For the text-containing cell, return its midpoint in [x, y] coordinate format. 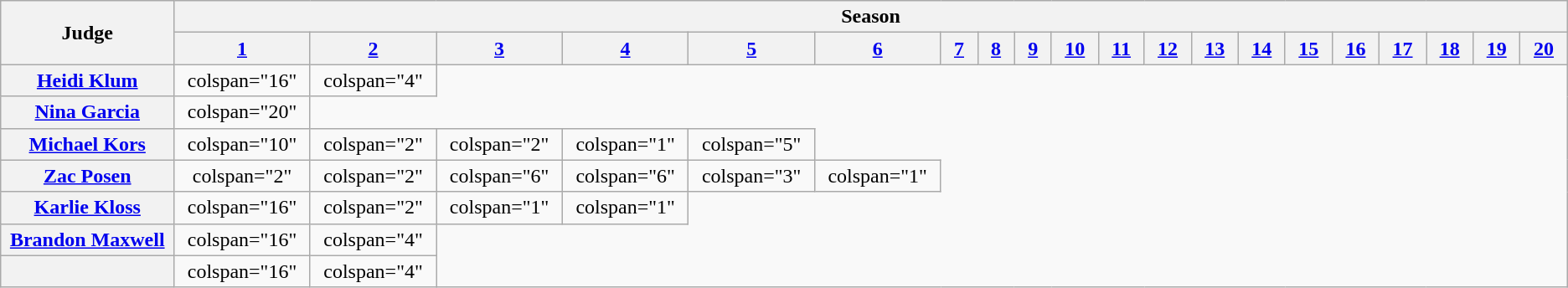
Brandon Maxwell [87, 239]
colspan="5" [752, 144]
2 [374, 49]
19 [1497, 49]
1 [243, 49]
8 [996, 49]
colspan="3" [752, 176]
Zac Posen [87, 176]
15 [1308, 49]
Karlie Kloss [87, 208]
3 [499, 49]
Judge [87, 33]
10 [1075, 49]
5 [752, 49]
11 [1121, 49]
12 [1168, 49]
14 [1261, 49]
20 [1544, 49]
Heidi Klum [87, 80]
17 [1403, 49]
16 [1355, 49]
colspan="10" [243, 144]
9 [1033, 49]
Michael Kors [87, 144]
18 [1450, 49]
colspan="20" [243, 112]
Season [871, 17]
6 [878, 49]
13 [1215, 49]
4 [625, 49]
Nina Garcia [87, 112]
7 [959, 49]
